Extract the (X, Y) coordinate from the center of the cell holding the provided text.  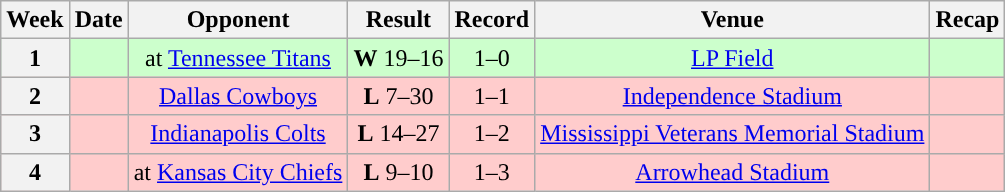
1 (35, 58)
L 14–27 (398, 134)
1–3 (492, 172)
Opponent (238, 20)
W 19–16 (398, 58)
4 (35, 172)
at Kansas City Chiefs (238, 172)
Dallas Cowboys (238, 96)
Record (492, 20)
Arrowhead Stadium (732, 172)
1–0 (492, 58)
L 9–10 (398, 172)
at Tennessee Titans (238, 58)
L 7–30 (398, 96)
Result (398, 20)
Recap (968, 20)
Venue (732, 20)
Indianapolis Colts (238, 134)
3 (35, 134)
1–2 (492, 134)
1–1 (492, 96)
Independence Stadium (732, 96)
Date (98, 20)
2 (35, 96)
Mississippi Veterans Memorial Stadium (732, 134)
Week (35, 20)
LP Field (732, 58)
